Extract the [x, y] coordinate from the center of the cell holding the provided text.  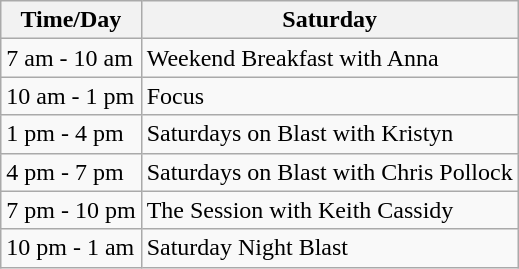
4 pm - 7 pm [71, 172]
Time/Day [71, 20]
Saturdays on Blast with Chris Pollock [330, 172]
Saturdays on Blast with Kristyn [330, 134]
The Session with Keith Cassidy [330, 210]
Saturday [330, 20]
10 am - 1 pm [71, 96]
7 pm - 10 pm [71, 210]
Weekend Breakfast with Anna [330, 58]
Focus [330, 96]
10 pm - 1 am [71, 248]
Saturday Night Blast [330, 248]
7 am - 10 am [71, 58]
1 pm - 4 pm [71, 134]
